Locate the cell with the specified text and output its (x, y) center coordinate. 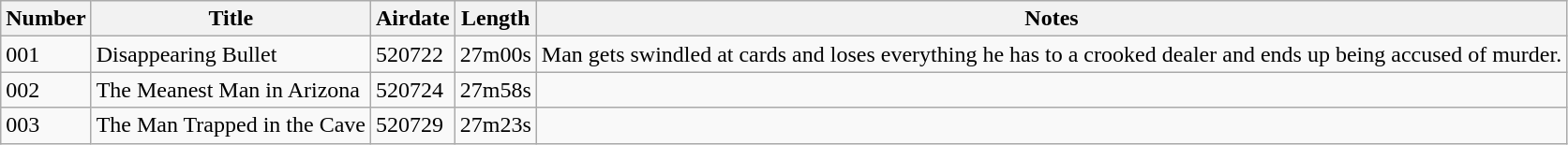
27m00s (495, 54)
520722 (413, 54)
520724 (413, 90)
Notes (1052, 19)
001 (46, 54)
Number (46, 19)
003 (46, 125)
The Man Trapped in the Cave (231, 125)
Length (495, 19)
27m58s (495, 90)
002 (46, 90)
Airdate (413, 19)
The Meanest Man in Arizona (231, 90)
27m23s (495, 125)
Title (231, 19)
Man gets swindled at cards and loses everything he has to a crooked dealer and ends up being accused of murder. (1052, 54)
520729 (413, 125)
Disappearing Bullet (231, 54)
